Scan for the cell matching the given text and deliver its [X, Y] coordinate at center. 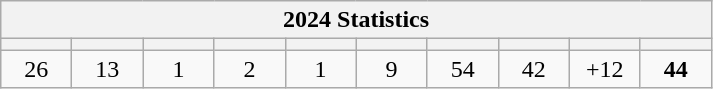
+12 [604, 69]
13 [108, 69]
42 [534, 69]
54 [462, 69]
26 [36, 69]
9 [392, 69]
44 [676, 69]
2024 Statistics [356, 20]
2 [250, 69]
